Return [X, Y] of the center of cell containing provided text 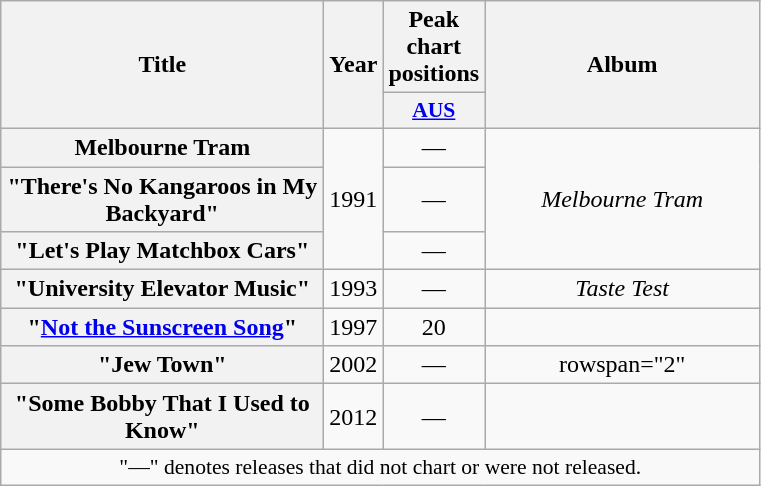
"—" denotes releases that did not chart or were not released. [380, 467]
rowspan="2" [622, 365]
20 [434, 327]
"Let's Play Matchbox Cars" [162, 251]
1991 [354, 198]
"Not the Sunscreen Song" [162, 327]
2002 [354, 365]
2012 [354, 416]
Album [622, 65]
Title [162, 65]
Peak chart positions [434, 47]
"Jew Town" [162, 365]
Year [354, 65]
1997 [354, 327]
"There's No Kangaroos in My Backyard" [162, 198]
1993 [354, 289]
"Some Bobby That I Used to Know" [162, 416]
Taste Test [622, 289]
"University Elevator Music" [162, 289]
AUS [434, 111]
